Find where the given text appears and provide that cell's center as [X, Y] coordinate. 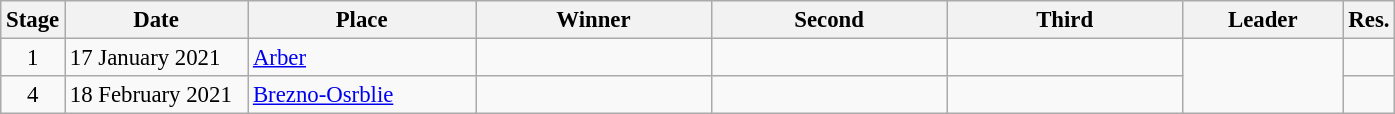
Res. [1369, 20]
1 [33, 58]
17 January 2021 [156, 58]
Place [362, 20]
Brezno-Osrblie [362, 95]
Arber [362, 58]
Date [156, 20]
Winner [594, 20]
Second [829, 20]
Leader [1262, 20]
Third [1065, 20]
18 February 2021 [156, 95]
4 [33, 95]
Stage [33, 20]
